Locate the cell with the specified text and output its [x, y] center coordinate. 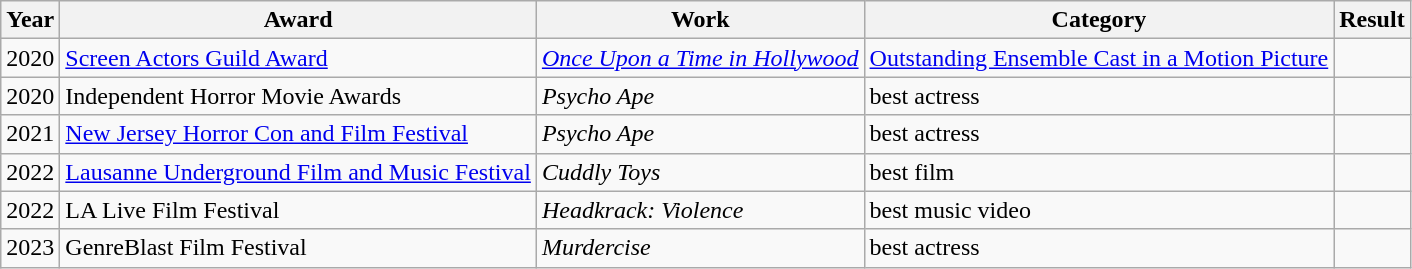
Independent Horror Movie Awards [298, 96]
Screen Actors Guild Award [298, 58]
GenreBlast Film Festival [298, 248]
2023 [30, 248]
best film [1099, 172]
Category [1099, 20]
New Jersey Horror Con and Film Festival [298, 134]
best music video [1099, 210]
Murdercise [700, 248]
Work [700, 20]
2021 [30, 134]
Once Upon a Time in Hollywood [700, 58]
LA Live Film Festival [298, 210]
Outstanding Ensemble Cast in a Motion Picture [1099, 58]
Headkrack: Violence [700, 210]
Award [298, 20]
Cuddly Toys [700, 172]
Result [1372, 20]
Lausanne Underground Film and Music Festival [298, 172]
Year [30, 20]
